Identify which cell holds the provided text, then report its [X, Y] central coordinate. 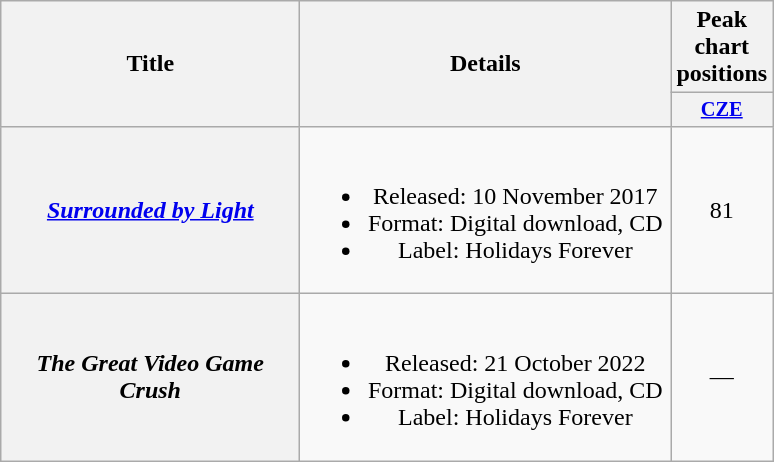
Title [150, 64]
Released: 21 October 2022Format: Digital download, CDLabel: Holidays Forever [486, 378]
Peak chart positions [722, 47]
CZE [722, 110]
81 [722, 210]
— [722, 378]
Released: 10 November 2017Format: Digital download, CDLabel: Holidays Forever [486, 210]
Surrounded by Light [150, 210]
Details [486, 64]
The Great Video Game Crush [150, 378]
